Output the (x, y) coordinate of the center of the cell containing the given text.  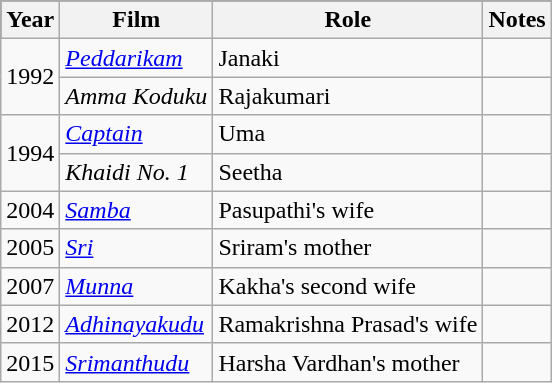
Sriram's mother (348, 248)
Samba (136, 210)
2007 (30, 286)
Rajakumari (348, 96)
1992 (30, 77)
Amma Koduku (136, 96)
Seetha (348, 172)
Peddarikam (136, 58)
Adhinayakudu (136, 324)
2012 (30, 324)
2004 (30, 210)
Ramakrishna Prasad's wife (348, 324)
Pasupathi's wife (348, 210)
Role (348, 20)
Khaidi No. 1 (136, 172)
Film (136, 20)
2015 (30, 362)
Sri (136, 248)
Harsha Vardhan's mother (348, 362)
Captain (136, 134)
Kakha's second wife (348, 286)
Srimanthudu (136, 362)
Year (30, 20)
Uma (348, 134)
Notes (517, 20)
2005 (30, 248)
Munna (136, 286)
1994 (30, 153)
Janaki (348, 58)
